Search for the cell housing the specified text and yield its (X, Y) center coordinate. 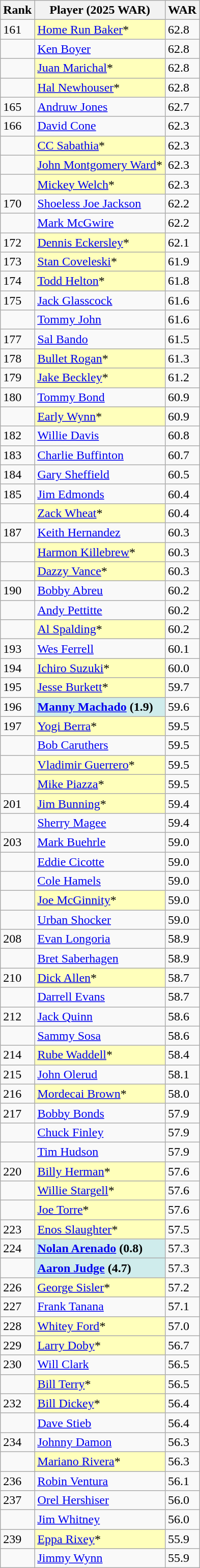
60.0 (182, 668)
212 (17, 1016)
56.7 (182, 1345)
Bob Caruthers (100, 745)
60.8 (182, 436)
George Sisler* (100, 1287)
58.1 (182, 1074)
Jim Bunning* (100, 803)
Manny Machado (1.9) (100, 707)
59.7 (182, 687)
Mark McGwire (100, 223)
Rank (17, 10)
173 (17, 262)
Al Spalding* (100, 629)
62.7 (182, 107)
239 (17, 1539)
62.1 (182, 243)
61.9 (182, 262)
Willie Davis (100, 436)
161 (17, 29)
201 (17, 803)
Dave Stieb (100, 1423)
232 (17, 1403)
Frank Tanana (100, 1307)
Tim Hudson (100, 1152)
Ken Boyer (100, 49)
Harmon Killebrew* (100, 552)
60.1 (182, 649)
210 (17, 978)
229 (17, 1345)
John Olerud (100, 1074)
Darrell Evans (100, 997)
Tommy Bond (100, 397)
223 (17, 1229)
Bullet Rogan* (100, 358)
Andruw Jones (100, 107)
57.2 (182, 1287)
215 (17, 1074)
57.1 (182, 1307)
57.5 (182, 1229)
Willie Stargell* (100, 1191)
234 (17, 1442)
Jesse Burkett* (100, 687)
237 (17, 1500)
203 (17, 842)
Andy Pettitte (100, 610)
Charlie Buffinton (100, 455)
Bill Dickey* (100, 1403)
230 (17, 1365)
197 (17, 726)
58.4 (182, 1055)
Shoeless Joe Jackson (100, 203)
226 (17, 1287)
Ichiro Suzuki* (100, 668)
58.0 (182, 1094)
Mariano Rivera* (100, 1461)
Bobby Bonds (100, 1113)
59.6 (182, 707)
Nolan Arenado (0.8) (100, 1249)
Sherry Magee (100, 823)
Vladimir Guerrero* (100, 765)
Wes Ferrell (100, 649)
61.2 (182, 378)
Urban Shocker (100, 920)
170 (17, 203)
Whitey Ford* (100, 1326)
Mickey Welch* (100, 184)
Jack Glasscock (100, 300)
60.7 (182, 455)
174 (17, 281)
Early Wynn* (100, 416)
195 (17, 687)
Gary Sheffield (100, 474)
Jack Quinn (100, 1016)
Cole Hamels (100, 881)
196 (17, 707)
Larry Doby* (100, 1345)
217 (17, 1113)
185 (17, 494)
216 (17, 1094)
Evan Longoria (100, 939)
Sammy Sosa (100, 1036)
57.0 (182, 1326)
236 (17, 1481)
Johnny Damon (100, 1442)
180 (17, 397)
177 (17, 339)
Hal Newhouser* (100, 87)
224 (17, 1249)
Jim Whitney (100, 1520)
166 (17, 126)
60.5 (182, 474)
Home Run Baker* (100, 29)
165 (17, 107)
184 (17, 474)
228 (17, 1326)
Mark Buehrle (100, 842)
Dick Allen* (100, 978)
Eppa Rixey* (100, 1539)
Todd Helton* (100, 281)
182 (17, 436)
Dennis Eckersley* (100, 243)
John Montgomery Ward* (100, 165)
175 (17, 300)
208 (17, 939)
178 (17, 358)
Joe McGinnity* (100, 900)
179 (17, 378)
194 (17, 668)
Eddie Cicotte (100, 862)
Dazzy Vance* (100, 571)
Juan Marichal* (100, 68)
Mike Piazza* (100, 784)
Bill Terry* (100, 1384)
214 (17, 1055)
Sal Bando (100, 339)
Rube Waddell* (100, 1055)
61.5 (182, 339)
Billy Herman* (100, 1171)
Jim Edmonds (100, 494)
Jake Beckley* (100, 378)
Aaron Judge (4.7) (100, 1268)
183 (17, 455)
56.1 (182, 1481)
Keith Hernandez (100, 532)
David Cone (100, 126)
Robin Ventura (100, 1481)
61.3 (182, 358)
Orel Hershiser (100, 1500)
Player (2025 WAR) (100, 10)
227 (17, 1307)
Enos Slaughter* (100, 1229)
187 (17, 532)
Bret Saberhagen (100, 958)
61.8 (182, 281)
Bobby Abreu (100, 591)
220 (17, 1171)
Chuck Finley (100, 1132)
Yogi Berra* (100, 726)
Mordecai Brown* (100, 1094)
Will Clark (100, 1365)
Tommy John (100, 320)
CC Sabathia* (100, 145)
WAR (182, 10)
Zack Wheat* (100, 513)
172 (17, 243)
Joe Torre* (100, 1210)
Jimmy Wynn (100, 1558)
193 (17, 649)
Stan Coveleski* (100, 262)
190 (17, 591)
